Scan for the cell matching the given text and deliver its (X, Y) coordinate at center. 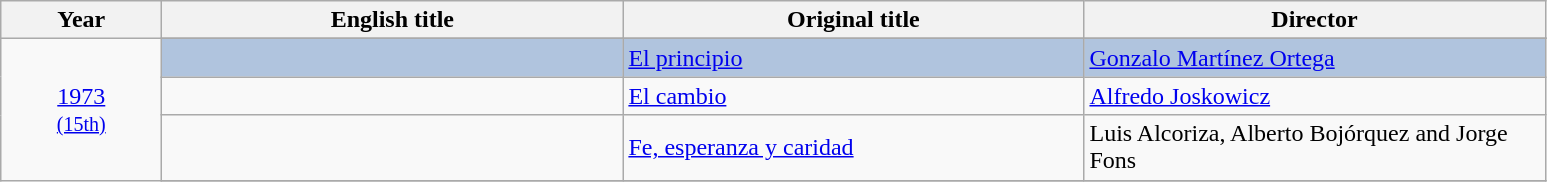
Luis Alcoriza, Alberto Bojórquez and Jorge Fons (1314, 148)
El cambio (854, 96)
1973(15th) (82, 110)
Director (1314, 20)
Fe, esperanza y caridad (854, 148)
Original title (854, 20)
Gonzalo Martínez Ortega (1314, 58)
English title (392, 20)
El principio (854, 58)
Year (82, 20)
Alfredo Joskowicz (1314, 96)
